From the cell containing the given text, extract its center point as [X, Y] coordinate. 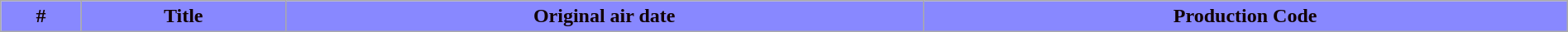
Title [184, 16]
Original air date [604, 16]
# [41, 16]
Production Code [1245, 16]
